Locate the cell with the specified text and output its (x, y) center coordinate. 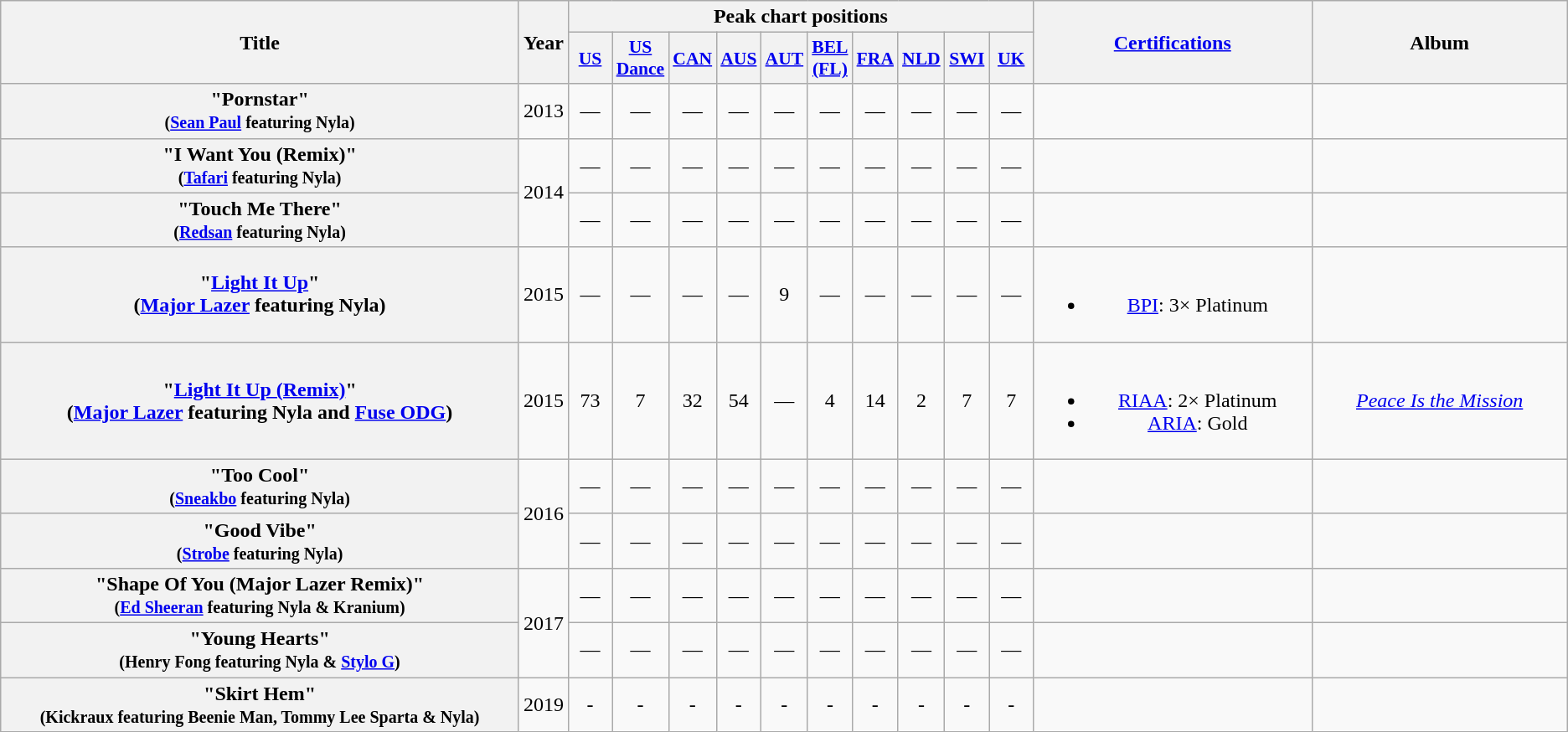
2019 (543, 704)
2014 (543, 193)
"Touch Me There"(Redsan featuring Nyla) (260, 219)
"Good Vibe"(Strobe featuring Nyla) (260, 541)
54 (739, 400)
US (590, 59)
"Young Hearts" (Henry Fong featuring Nyla & Stylo G) (260, 650)
BEL (FL) (829, 59)
"Light It Up (Remix)"(Major Lazer featuring Nyla and Fuse ODG) (260, 400)
Year (543, 42)
FRA (875, 59)
2013 (543, 111)
9 (785, 295)
"Shape Of You (Major Lazer Remix)" (Ed Sheeran featuring Nyla & Kranium) (260, 595)
"Light It Up"(Major Lazer featuring Nyla) (260, 295)
BPI: 3× Platinum (1173, 295)
USDance (641, 59)
Peace Is the Mission (1439, 400)
"I Want You (Remix)"(Tafari featuring Nyla) (260, 166)
73 (590, 400)
SWI (967, 59)
"Skirt Hem" (Kickraux featuring Beenie Man, Tommy Lee Sparta & Nyla) (260, 704)
NLD (921, 59)
Title (260, 42)
"Pornstar" (Sean Paul featuring Nyla) (260, 111)
2017 (543, 622)
32 (692, 400)
AUT (785, 59)
Album (1439, 42)
CAN (692, 59)
2 (921, 400)
Certifications (1173, 42)
4 (829, 400)
"Too Cool"(Sneakbo featuring Nyla) (260, 486)
Peak chart positions (801, 17)
UK (1011, 59)
AUS (739, 59)
RIAA: 2× PlatinumARIA: Gold (1173, 400)
14 (875, 400)
2016 (543, 513)
